Find where the given text appears and provide that cell's center as [X, Y] coordinate. 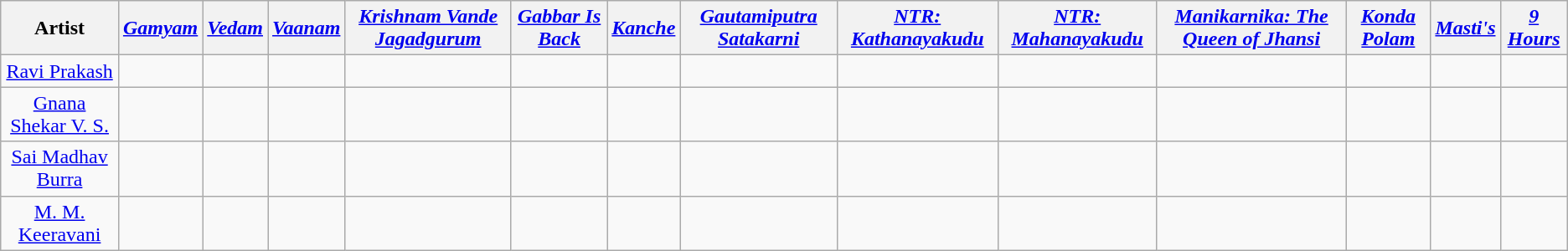
NTR: Kathanayakudu [917, 28]
Konda Polam [1389, 28]
Sai Madhav Burra [60, 169]
9 Hours [1534, 28]
M. M. Keeravani [60, 223]
Manikarnika: The Queen of Jhansi [1251, 28]
NTR: Mahanayakudu [1077, 28]
Masti's [1466, 28]
Gautamiputra Satakarni [759, 28]
Gnana Shekar V. S. [60, 114]
Vedam [235, 28]
Artist [60, 28]
Kanche [643, 28]
Krishnam Vande Jagadgurum [428, 28]
Ravi Prakash [60, 71]
Gabbar Is Back [559, 28]
Vaanam [307, 28]
Gamyam [160, 28]
